Locate the cell with the specified text and output its (x, y) center coordinate. 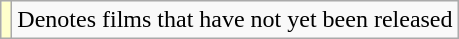
Denotes films that have not yet been released (235, 20)
